For the text-containing cell, return its midpoint in [X, Y] coordinate format. 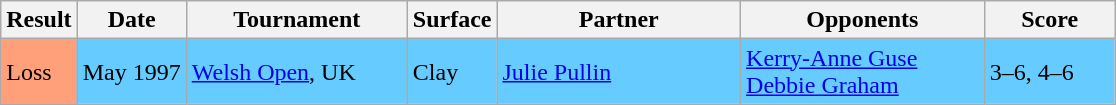
Score [1050, 20]
Result [39, 20]
Opponents [863, 20]
Surface [452, 20]
Welsh Open, UK [296, 72]
3–6, 4–6 [1050, 72]
Partner [619, 20]
Date [132, 20]
Loss [39, 72]
May 1997 [132, 72]
Tournament [296, 20]
Julie Pullin [619, 72]
Clay [452, 72]
Kerry-Anne Guse Debbie Graham [863, 72]
